Determine the [x, y] coordinate at the center of the cell enclosing the given text.  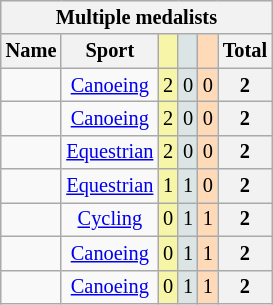
Total [245, 51]
Multiple medalists [136, 17]
Name [32, 51]
Cycling [110, 219]
Sport [110, 51]
